Return the [X, Y] coordinate for the center point of the cell that contains the specified text.  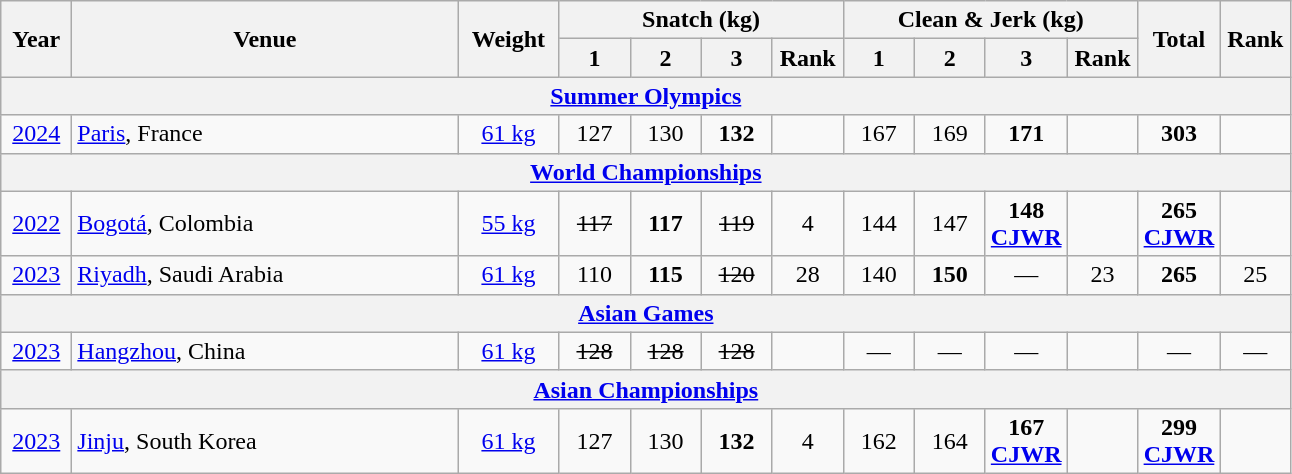
55 kg [508, 224]
Summer Olympics [646, 96]
265 [1179, 275]
Year [36, 39]
Riyadh, Saudi Arabia [265, 275]
147 [950, 224]
115 [666, 275]
Weight [508, 39]
Jinju, South Korea [265, 440]
171 [1026, 134]
Asian Championships [646, 389]
120 [736, 275]
2024 [36, 134]
25 [1256, 275]
Snatch (kg) [701, 20]
Bogotá, Colombia [265, 224]
150 [950, 275]
169 [950, 134]
28 [808, 275]
303 [1179, 134]
162 [878, 440]
265 CJWR [1179, 224]
Total [1179, 39]
23 [1102, 275]
119 [736, 224]
167 [878, 134]
2022 [36, 224]
167 CJWR [1026, 440]
144 [878, 224]
Asian Games [646, 313]
World Championships [646, 172]
148 CJWR [1026, 224]
Hangzhou, China [265, 351]
Venue [265, 39]
Clean & Jerk (kg) [990, 20]
140 [878, 275]
299 CJWR [1179, 440]
164 [950, 440]
Paris, France [265, 134]
110 [594, 275]
